For the text-containing cell, return its midpoint in [X, Y] coordinate format. 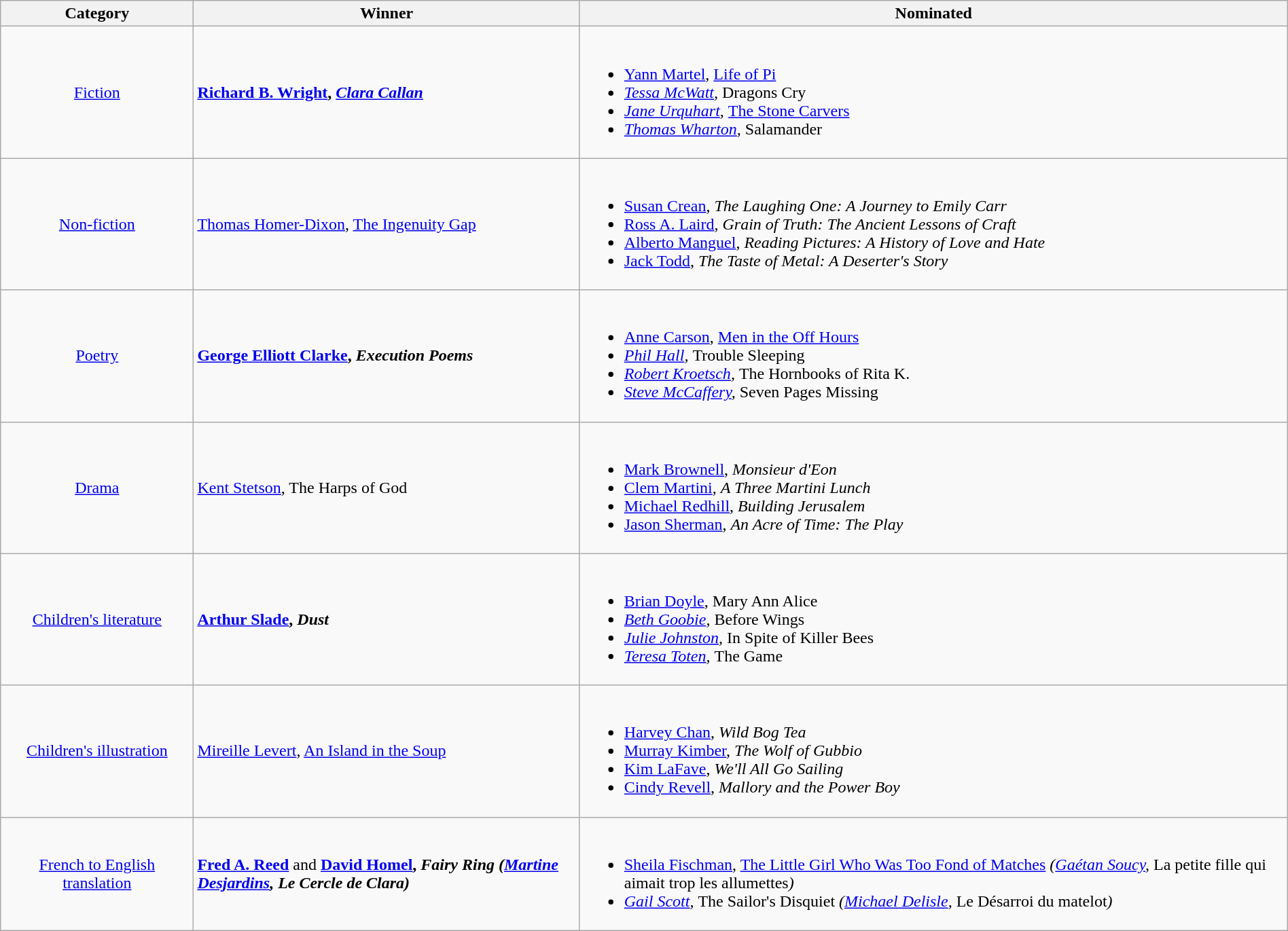
Anne Carson, Men in the Off HoursPhil Hall, Trouble SleepingRobert Kroetsch, The Hornbooks of Rita K.Steve McCaffery, Seven Pages Missing [933, 356]
Yann Martel, Life of PiTessa McWatt, Dragons CryJane Urquhart, The Stone CarversThomas Wharton, Salamander [933, 92]
George Elliott Clarke, Execution Poems [387, 356]
Drama [97, 488]
Fred A. Reed and David Homel, Fairy Ring (Martine Desjardins, Le Cercle de Clara) [387, 873]
Fiction [97, 92]
Poetry [97, 356]
Arthur Slade, Dust [387, 619]
Harvey Chan, Wild Bog TeaMurray Kimber, The Wolf of GubbioKim LaFave, We'll All Go SailingCindy Revell, Mallory and the Power Boy [933, 751]
Children's illustration [97, 751]
Nominated [933, 14]
Category [97, 14]
Children's literature [97, 619]
Mireille Levert, An Island in the Soup [387, 751]
French to English translation [97, 873]
Brian Doyle, Mary Ann AliceBeth Goobie, Before WingsJulie Johnston, In Spite of Killer BeesTeresa Toten, The Game [933, 619]
Thomas Homer-Dixon, The Ingenuity Gap [387, 224]
Kent Stetson, The Harps of God [387, 488]
Non-fiction [97, 224]
Richard B. Wright, Clara Callan [387, 92]
Mark Brownell, Monsieur d'EonClem Martini, A Three Martini LunchMichael Redhill, Building JerusalemJason Sherman, An Acre of Time: The Play [933, 488]
Winner [387, 14]
